Extract the [x, y] coordinate from the center of the cell holding the provided text.  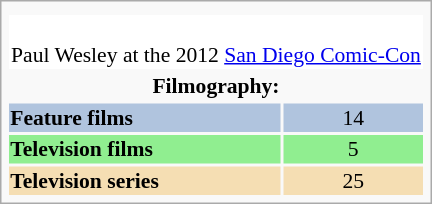
Filmography: [216, 86]
Feature films [145, 117]
5 [353, 149]
Television films [145, 149]
25 [353, 180]
14 [353, 117]
Television series [145, 180]
Paul Wesley at the 2012 San Diego Comic-Con [216, 42]
